Determine the (x, y) coordinate at the center of the cell enclosing the given text.  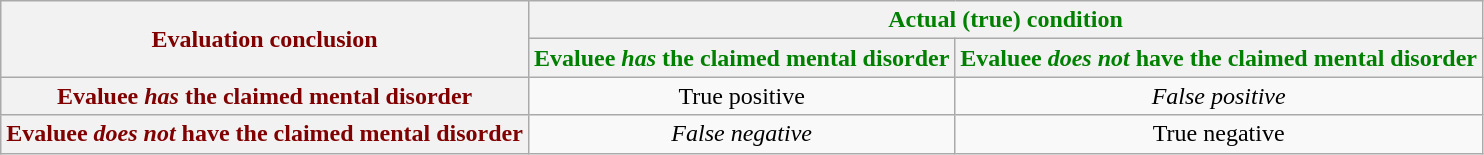
True negative (1219, 134)
False negative (741, 134)
False positive (1219, 96)
Evaluation conclusion (265, 39)
Actual (true) condition (1005, 20)
True positive (741, 96)
